Determine the (x, y) coordinate at the center of the cell enclosing the given text.  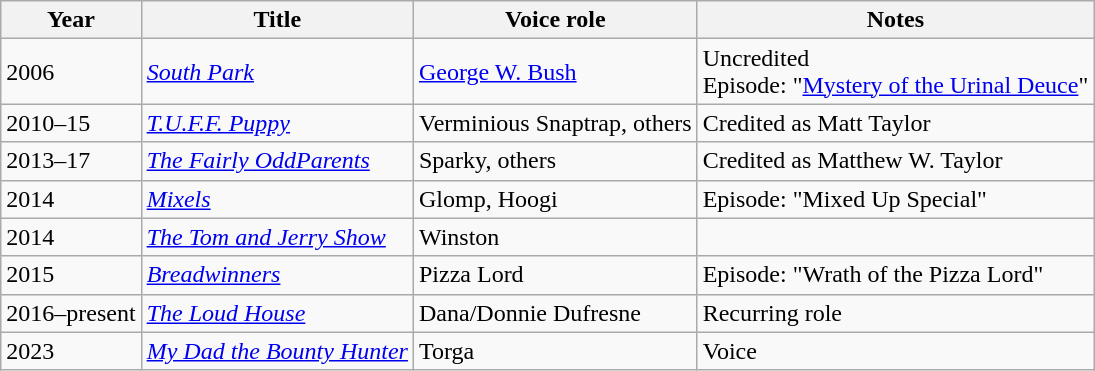
Episode: "Wrath of the Pizza Lord" (896, 275)
T.U.F.F. Puppy (277, 123)
Breadwinners (277, 275)
2016–present (71, 313)
Year (71, 20)
Mixels (277, 199)
Credited as Matt Taylor (896, 123)
Episode: "Mixed Up Special" (896, 199)
Notes (896, 20)
Voice (896, 351)
2010–15 (71, 123)
UncreditedEpisode: "Mystery of the Urinal Deuce" (896, 72)
South Park (277, 72)
Sparky, others (555, 161)
The Loud House (277, 313)
Title (277, 20)
Pizza Lord (555, 275)
Voice role (555, 20)
Verminious Snaptrap, others (555, 123)
Winston (555, 237)
2023 (71, 351)
Recurring role (896, 313)
Torga (555, 351)
The Tom and Jerry Show (277, 237)
2013–17 (71, 161)
Credited as Matthew W. Taylor (896, 161)
George W. Bush (555, 72)
2015 (71, 275)
Dana/Donnie Dufresne (555, 313)
The Fairly OddParents (277, 161)
My Dad the Bounty Hunter (277, 351)
Glomp, Hoogi (555, 199)
2006 (71, 72)
